Identify which cell holds the provided text, then report its (x, y) central coordinate. 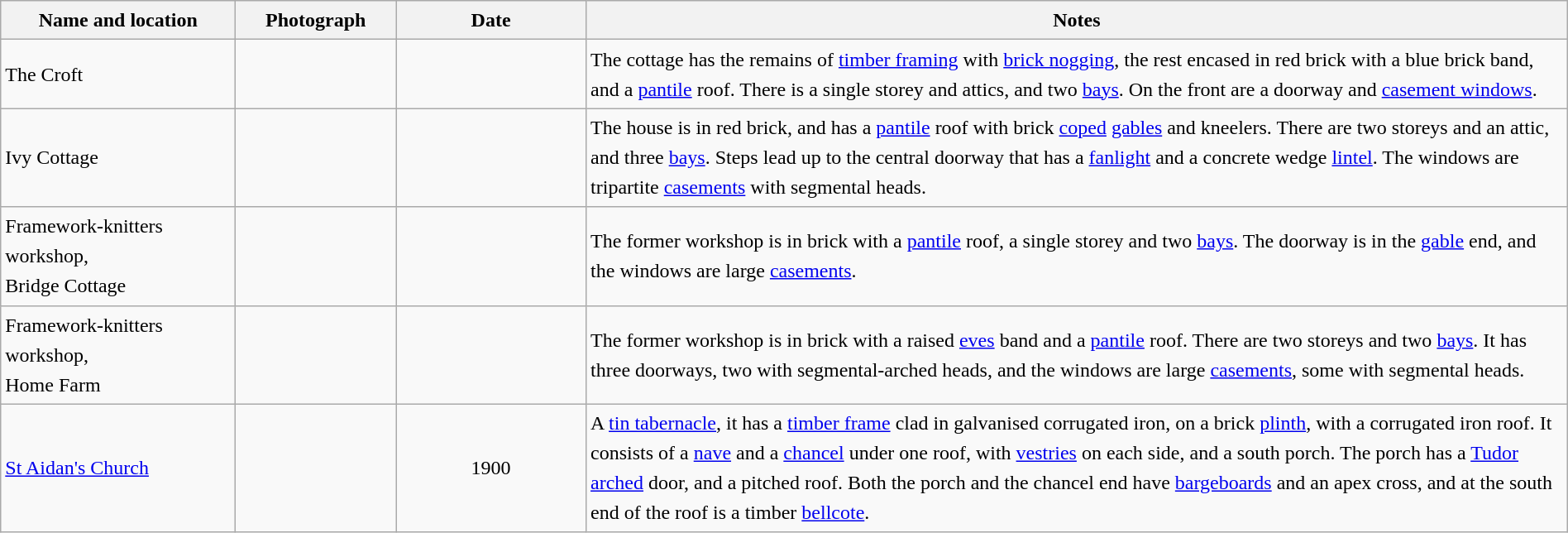
Name and location (118, 20)
1900 (491, 468)
The Croft (118, 74)
Notes (1077, 20)
St Aidan's Church (118, 468)
Photograph (316, 20)
Ivy Cottage (118, 157)
Framework-knitters workshop,Bridge Cottage (118, 257)
Date (491, 20)
Framework-knitters workshop,Home Farm (118, 354)
